Return (X, Y) of the center of cell containing provided text 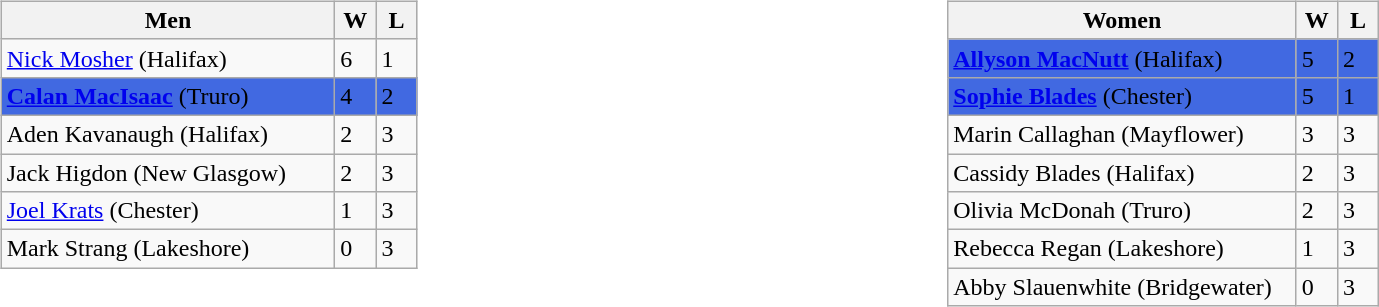
Sophie Blades (Chester) (1122, 96)
Aden Kavanaugh (Halifax) (168, 134)
Joel Krats (Chester) (168, 211)
Women (1122, 20)
Cassidy Blades (Halifax) (1122, 173)
Marin Callaghan (Mayflower) (1122, 134)
Calan MacIsaac (Truro) (168, 96)
Abby Slauenwhite (Bridgewater) (1122, 287)
Men (168, 20)
Allyson MacNutt (Halifax) (1122, 58)
Olivia McDonah (Truro) (1122, 211)
Rebecca Regan (Lakeshore) (1122, 249)
6 (356, 58)
Nick Mosher (Halifax) (168, 58)
Jack Higdon (New Glasgow) (168, 173)
Mark Strang (Lakeshore) (168, 249)
4 (356, 96)
